Return the [x, y] coordinate for the center point of the cell that contains the specified text.  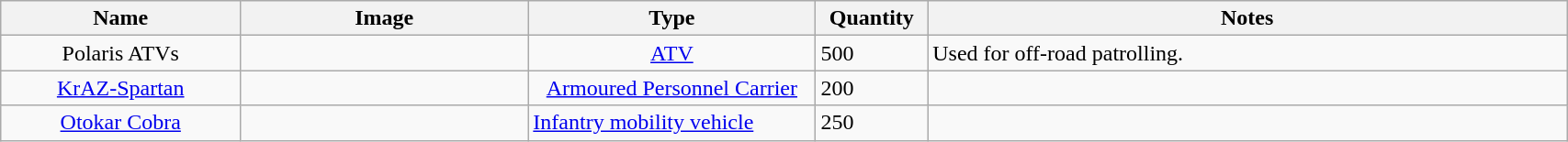
Armoured Personnel Carrier [672, 88]
Name [121, 18]
Type [672, 18]
500 [872, 53]
Used for off-road patrolling. [1247, 53]
Infantry mobility vehicle [672, 123]
KrAZ-Spartan [121, 88]
ATV [672, 53]
250 [872, 123]
Polaris ATVs [121, 53]
Quantity [872, 18]
Notes [1247, 18]
Otokar Cobra [121, 123]
200 [872, 88]
Image [384, 18]
